Pinpoint the cell where the given text exists, returning its (X, Y) midpoint coordinate. 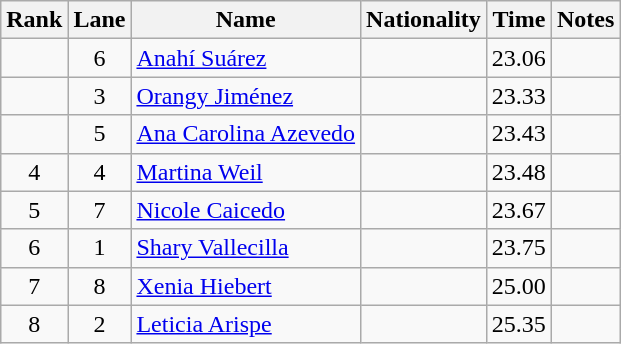
Notes (585, 20)
23.43 (518, 134)
Shary Vallecilla (246, 248)
Lane (100, 20)
Nationality (424, 20)
23.67 (518, 210)
25.00 (518, 286)
25.35 (518, 324)
Martina Weil (246, 172)
Name (246, 20)
2 (100, 324)
Time (518, 20)
23.75 (518, 248)
1 (100, 248)
Nicole Caicedo (246, 210)
23.33 (518, 96)
23.06 (518, 58)
Anahí Suárez (246, 58)
Orangy Jiménez (246, 96)
Rank (34, 20)
Ana Carolina Azevedo (246, 134)
Leticia Arispe (246, 324)
Xenia Hiebert (246, 286)
3 (100, 96)
23.48 (518, 172)
